Provide the [x, y] coordinate of the cell's center where the given text is located.  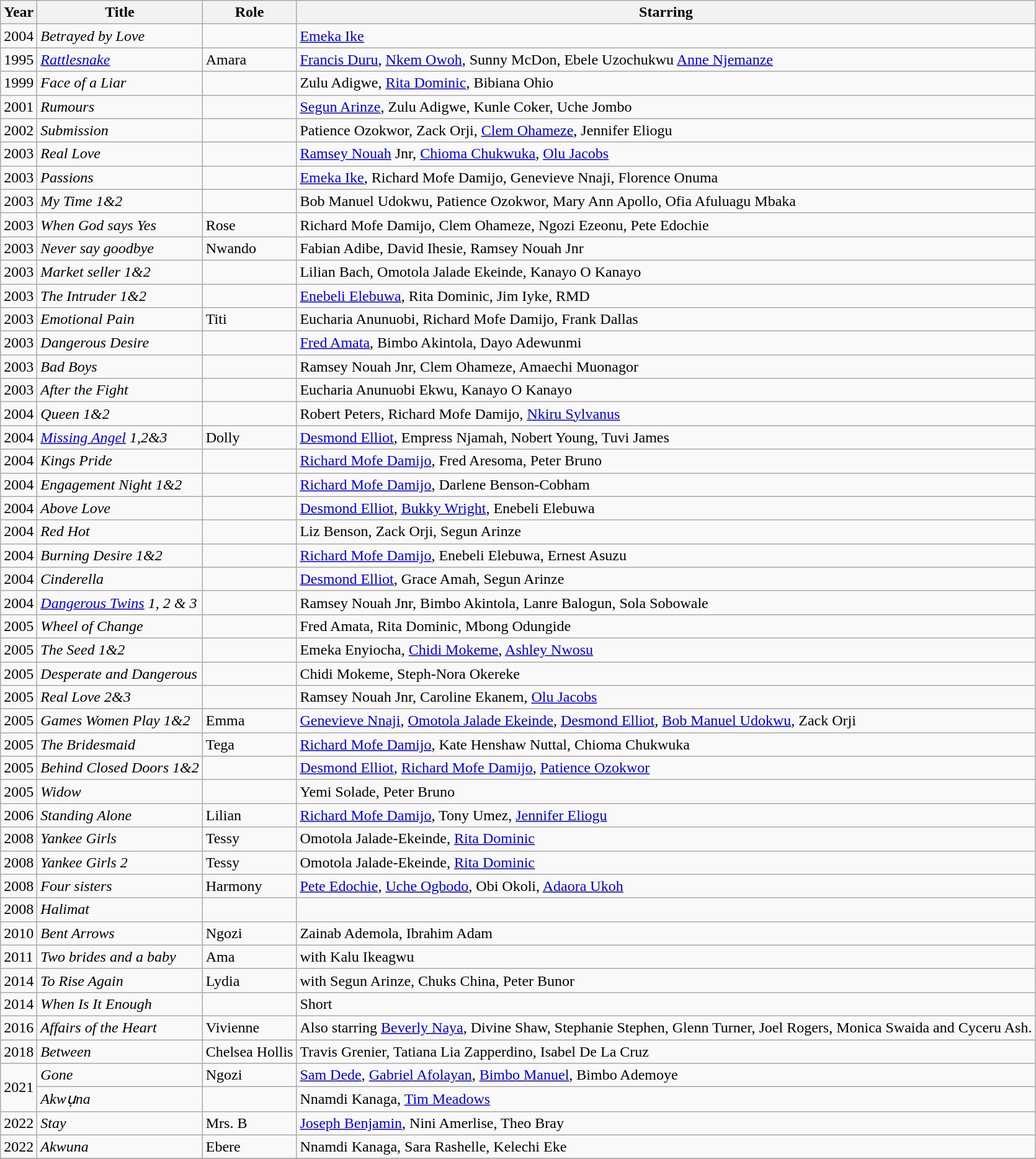
Titi [249, 320]
Lilian Bach, Omotola Jalade Ekeinde, Kanayo O Kanayo [666, 272]
Richard Mofe Damijo, Tony Umez, Jennifer Eliogu [666, 815]
Rose [249, 225]
Desmond Elliot, Empress Njamah, Nobert Young, Tuvi James [666, 437]
Patience Ozokwor, Zack Orji, Clem Ohameze, Jennifer Eliogu [666, 130]
The Seed 1&2 [120, 650]
Never say goodbye [120, 248]
Pete Edochie, Uche Ogbodo, Obi Okoli, Adaora Ukoh [666, 886]
Ramsey Nouah Jnr, Chioma Chukwuka, Olu Jacobs [666, 154]
2016 [19, 1027]
Segun Arinze, Zulu Adigwe, Kunle Coker, Uche Jombo [666, 107]
with Kalu Ikeagwu [666, 957]
Ebere [249, 1147]
2010 [19, 933]
Ramsey Nouah Jnr, Clem Ohameze, Amaechi Muonagor [666, 367]
2001 [19, 107]
Fred Amata, Rita Dominic, Mbong Odungide [666, 626]
My Time 1&2 [120, 201]
Emeka Ike, Richard Mofe Damijo, Genevieve Nnaji, Florence Onuma [666, 177]
Four sisters [120, 886]
When Is It Enough [120, 1004]
Queen 1&2 [120, 414]
Richard Mofe Damijo, Fred Aresoma, Peter Bruno [666, 461]
Face of a Liar [120, 83]
When God says Yes [120, 225]
Richard Mofe Damijo, Clem Ohameze, Ngozi Ezeonu, Pete Edochie [666, 225]
Cinderella [120, 579]
Real Love 2&3 [120, 697]
Yemi Solade, Peter Bruno [666, 792]
After the Fight [120, 390]
Year [19, 12]
Nwando [249, 248]
Two brides and a baby [120, 957]
Widow [120, 792]
2006 [19, 815]
Vivienne [249, 1027]
Games Women Play 1&2 [120, 721]
Emma [249, 721]
Dangerous Desire [120, 343]
Bad Boys [120, 367]
Ama [249, 957]
Mrs. B [249, 1123]
Engagement Night 1&2 [120, 485]
Passions [120, 177]
Liz Benson, Zack Orji, Segun Arinze [666, 532]
Chidi Mokeme, Steph-Nora Okereke [666, 673]
Francis Duru, Nkem Owoh, Sunny McDon, Ebele Uzochukwu Anne Njemanze [666, 60]
Between [120, 1052]
1999 [19, 83]
The Bridesmaid [120, 745]
Wheel of Change [120, 626]
Nnamdi Kanaga, Sara Rashelle, Kelechi Eke [666, 1147]
Eucharia Anunuobi Ekwu, Kanayo O Kanayo [666, 390]
Nnamdi Kanaga, Tim Meadows [666, 1099]
Yankee Girls [120, 839]
Fred Amata, Bimbo Akintola, Dayo Adewunmi [666, 343]
Robert Peters, Richard Mofe Damijo, Nkiru Sylvanus [666, 414]
Zainab Ademola, Ibrahim Adam [666, 933]
Richard Mofe Damijo, Darlene Benson-Cobham [666, 485]
Yankee Girls 2 [120, 862]
Gone [120, 1075]
The Intruder 1&2 [120, 296]
Stay [120, 1123]
Affairs of the Heart [120, 1027]
Tega [249, 745]
Enebeli Elebuwa, Rita Dominic, Jim Iyke, RMD [666, 296]
Genevieve Nnaji, Omotola Jalade Ekeinde, Desmond Elliot, Bob Manuel Udokwu, Zack Orji [666, 721]
Role [249, 12]
Title [120, 12]
Emeka Ike [666, 36]
Rattlesnake [120, 60]
Akwuna [120, 1147]
Dangerous Twins 1, 2 & 3 [120, 602]
Bent Arrows [120, 933]
Above Love [120, 508]
Fabian Adibe, David Ihesie, Ramsey Nouah Jnr [666, 248]
2021 [19, 1088]
Harmony [249, 886]
Emeka Enyiocha, Chidi Mokeme, Ashley Nwosu [666, 650]
2002 [19, 130]
Ramsey Nouah Jnr, Caroline Ekanem, Olu Jacobs [666, 697]
Dolly [249, 437]
Short [666, 1004]
Sam Dede, Gabriel Afolayan, Bimbo Manuel, Bimbo Ademoye [666, 1075]
Betrayed by Love [120, 36]
To Rise Again [120, 980]
Richard Mofe Damijo, Kate Henshaw Nuttal, Chioma Chukwuka [666, 745]
Richard Mofe Damijo, Enebeli Elebuwa, Ernest Asuzu [666, 555]
2011 [19, 957]
with Segun Arinze, Chuks China, Peter Bunor [666, 980]
Zulu Adigwe, Rita Dominic, Bibiana Ohio [666, 83]
Submission [120, 130]
Desmond Elliot, Grace Amah, Segun Arinze [666, 579]
2018 [19, 1052]
Bob Manuel Udokwu, Patience Ozokwor, Mary Ann Apollo, Ofia Afuluagu Mbaka [666, 201]
Desperate and Dangerous [120, 673]
Ramsey Nouah Jnr, Bimbo Akintola, Lanre Balogun, Sola Sobowale [666, 602]
Also starring Beverly Naya, Divine Shaw, Stephanie Stephen, Glenn Turner, Joel Rogers, Monica Swaida and Cyceru Ash. [666, 1027]
Lydia [249, 980]
Rumours [120, 107]
Real Love [120, 154]
Desmond Elliot, Bukky Wright, Enebeli Elebuwa [666, 508]
Burning Desire 1&2 [120, 555]
Desmond Elliot, Richard Mofe Damijo, Patience Ozokwor [666, 768]
Standing Alone [120, 815]
Emotional Pain [120, 320]
Eucharia Anunuobi, Richard Mofe Damijo, Frank Dallas [666, 320]
Travis Grenier, Tatiana Lia Zapperdino, Isabel De La Cruz [666, 1052]
Lilian [249, 815]
1995 [19, 60]
Joseph Benjamin, Nini Amerlise, Theo Bray [666, 1123]
Chelsea Hollis [249, 1052]
Amara [249, 60]
Market seller 1&2 [120, 272]
Starring [666, 12]
Akwụna [120, 1099]
Behind Closed Doors 1&2 [120, 768]
Red Hot [120, 532]
Kings Pride [120, 461]
Halimat [120, 910]
Missing Angel 1,2&3 [120, 437]
